Provide the (X, Y) coordinate of the cell's center where the given text is located.  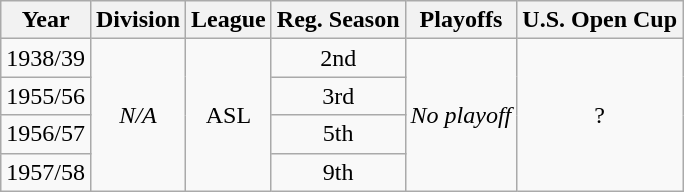
? (600, 115)
1956/57 (46, 134)
5th (338, 134)
ASL (229, 115)
1957/58 (46, 172)
3rd (338, 96)
Year (46, 20)
Reg. Season (338, 20)
U.S. Open Cup (600, 20)
No playoff (461, 115)
League (229, 20)
N/A (138, 115)
1955/56 (46, 96)
2nd (338, 58)
Division (138, 20)
Playoffs (461, 20)
1938/39 (46, 58)
9th (338, 172)
